For the text-containing cell, return its midpoint in [X, Y] coordinate format. 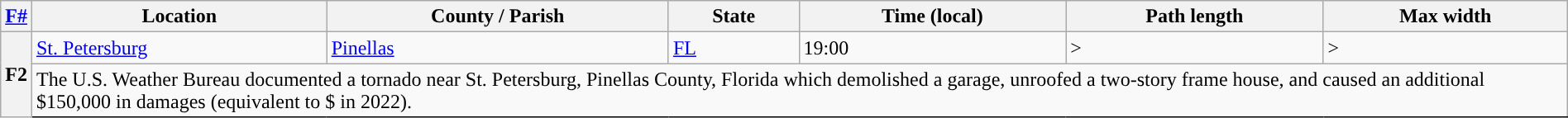
State [734, 17]
F2 [17, 74]
Location [179, 17]
F# [17, 17]
Path length [1194, 17]
Time (local) [933, 17]
19:00 [933, 48]
St. Petersburg [179, 48]
Pinellas [498, 48]
FL [734, 48]
County / Parish [498, 17]
Max width [1446, 17]
